Determine the [X, Y] coordinate at the center of the cell enclosing the given text.  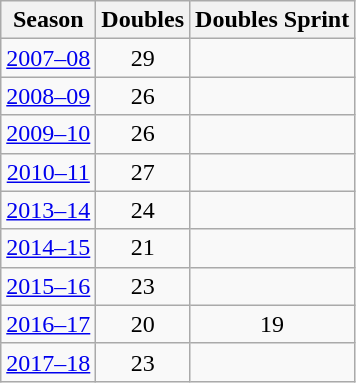
2009–10 [48, 134]
2015–16 [48, 286]
2014–15 [48, 248]
2016–17 [48, 324]
Doubles [143, 20]
2007–08 [48, 58]
19 [272, 324]
Season [48, 20]
2017–18 [48, 362]
29 [143, 58]
21 [143, 248]
27 [143, 172]
20 [143, 324]
2010–11 [48, 172]
24 [143, 210]
2013–14 [48, 210]
2008–09 [48, 96]
Doubles Sprint [272, 20]
